Capture the cell that displays the provided text and extract its (x, y) central coordinate. 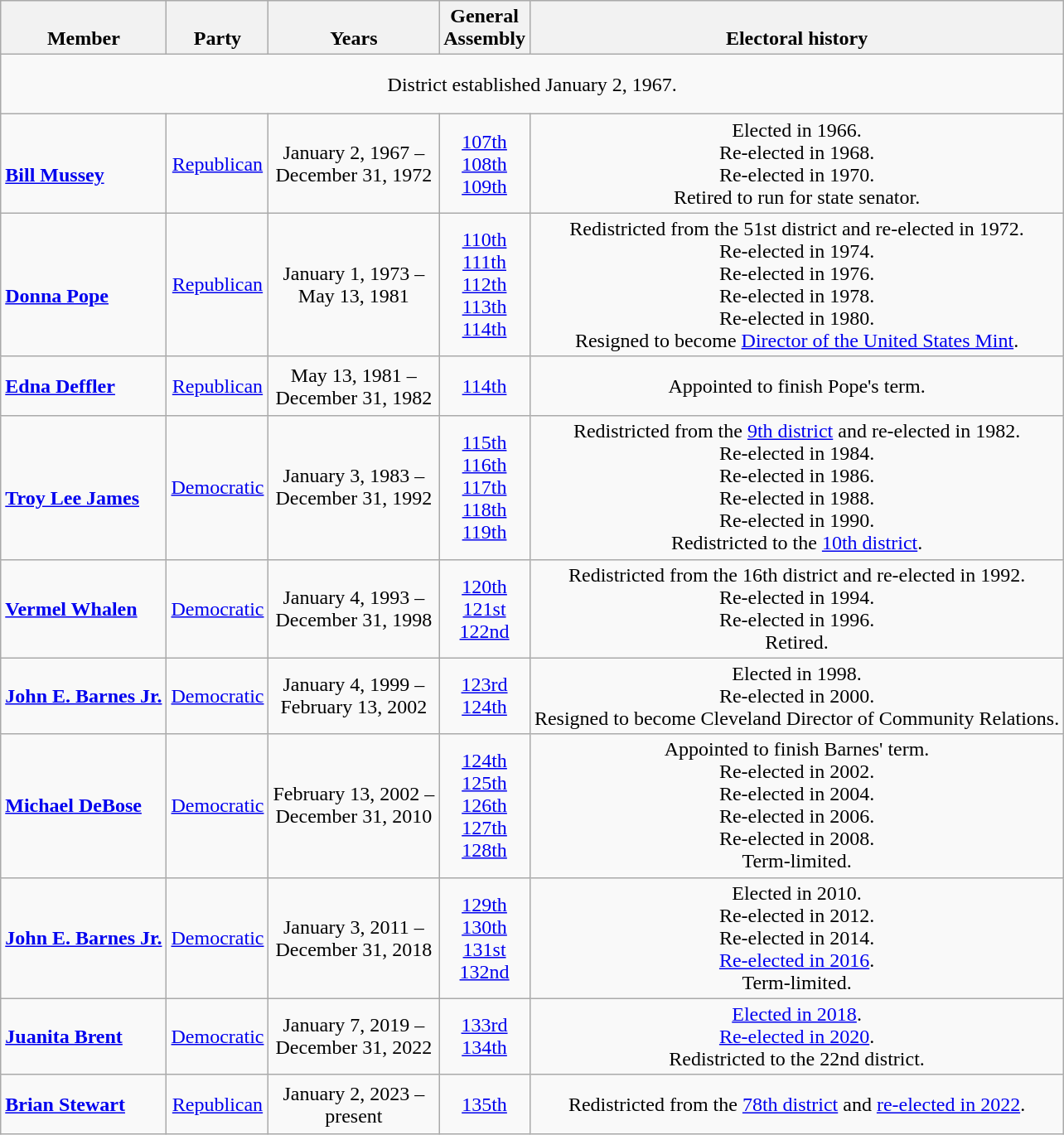
133rd134th (485, 1036)
Donna Pope (84, 285)
January 3, 2011 –December 31, 2018 (354, 938)
District established January 2, 1967. (532, 85)
Vermel Whalen (84, 608)
107th108th109th (485, 164)
123rd124th (485, 696)
January 3, 1983 –December 31, 1992 (354, 487)
Troy Lee James (84, 487)
January 2, 2023 –present (354, 1104)
January 7, 2019 –December 31, 2022 (354, 1036)
Redistricted from the 78th district and re-elected in 2022. (796, 1104)
Michael DeBose (84, 805)
135th (485, 1104)
129th130th131st132nd (485, 938)
Brian Stewart (84, 1104)
Elected in 1966.Re-elected in 1968.Re-elected in 1970.Retired to run for state senator. (796, 164)
110th111th112th113th114th (485, 285)
January 1, 1973 –May 13, 1981 (354, 285)
115th116th117th118th119th (485, 487)
Appointed to finish Pope's term. (796, 386)
Member (84, 28)
124th125th126th127th128th (485, 805)
Appointed to finish Barnes' term.Re-elected in 2002.Re-elected in 2004.Re-elected in 2006.Re-elected in 2008.Term-limited. (796, 805)
114th (485, 386)
February 13, 2002 –December 31, 2010 (354, 805)
Elected in 2018.Re-elected in 2020.Redistricted to the 22nd district. (796, 1036)
Redistricted from the 16th district and re-elected in 1992.Re-elected in 1994.Re-elected in 1996.Retired. (796, 608)
Electoral history (796, 28)
January 4, 1993 –December 31, 1998 (354, 608)
January 4, 1999 –February 13, 2002 (354, 696)
GeneralAssembly (485, 28)
Years (354, 28)
May 13, 1981 –December 31, 1982 (354, 386)
Elected in 1998.Re-elected in 2000.Resigned to become Cleveland Director of Community Relations. (796, 696)
Party (217, 28)
120th121st122nd (485, 608)
Juanita Brent (84, 1036)
Elected in 2010.Re-elected in 2012.Re-elected in 2014.Re-elected in 2016.Term-limited. (796, 938)
Edna Deffler (84, 386)
Bill Mussey (84, 164)
January 2, 1967 –December 31, 1972 (354, 164)
